Pinpoint the cell where the given text exists, returning its [x, y] midpoint coordinate. 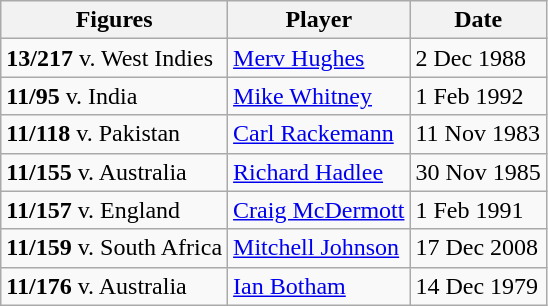
30 Nov 1985 [478, 172]
Date [478, 20]
13/217 v. West Indies [114, 58]
Player [319, 20]
11/176 v. Australia [114, 286]
11/118 v. Pakistan [114, 134]
Mike Whitney [319, 96]
11/159 v. South Africa [114, 248]
Richard Hadlee [319, 172]
Figures [114, 20]
Carl Rackemann [319, 134]
11/95 v. India [114, 96]
1 Feb 1991 [478, 210]
Merv Hughes [319, 58]
11/155 v. Australia [114, 172]
11/157 v. England [114, 210]
Mitchell Johnson [319, 248]
Ian Botham [319, 286]
17 Dec 2008 [478, 248]
1 Feb 1992 [478, 96]
Craig McDermott [319, 210]
14 Dec 1979 [478, 286]
11 Nov 1983 [478, 134]
2 Dec 1988 [478, 58]
